Find where the given text appears and provide that cell's center as (x, y) coordinate. 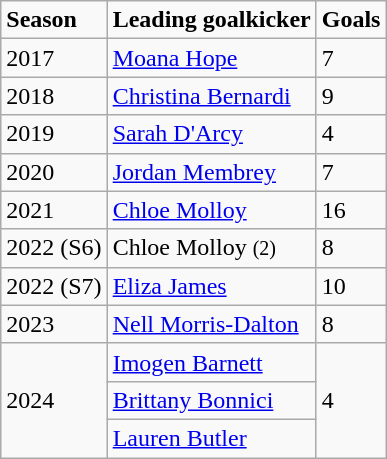
Goals (351, 20)
Brittany Bonnici (212, 400)
Chloe Molloy (2) (212, 248)
Sarah D'Arcy (212, 134)
2019 (54, 134)
Lauren Butler (212, 438)
2022 (S7) (54, 286)
Christina Bernardi (212, 96)
10 (351, 286)
16 (351, 210)
Chloe Molloy (212, 210)
2021 (54, 210)
2018 (54, 96)
Eliza James (212, 286)
2024 (54, 400)
2022 (S6) (54, 248)
9 (351, 96)
2023 (54, 324)
Imogen Barnett (212, 362)
2020 (54, 172)
Nell Morris-Dalton (212, 324)
2017 (54, 58)
Leading goalkicker (212, 20)
Jordan Membrey (212, 172)
Moana Hope (212, 58)
Season (54, 20)
